Locate the cell with the specified text and output its [X, Y] center coordinate. 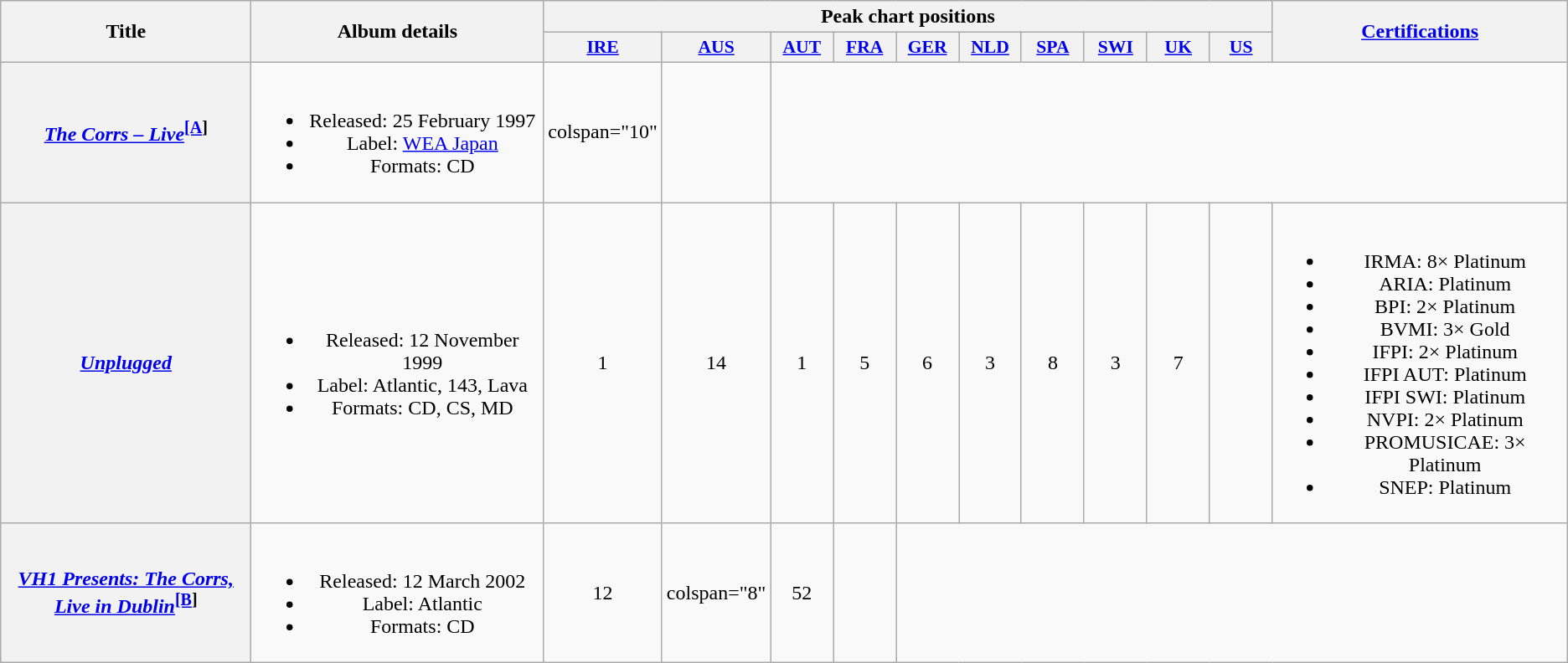
NLD [990, 48]
Unplugged [126, 363]
14 [716, 363]
colspan="8" [716, 593]
colspan="10" [603, 132]
GER [928, 48]
SWI [1116, 48]
AUS [716, 48]
SPA [1052, 48]
Released: 12 March 2002Label: AtlanticFormats: CD [397, 593]
FRA [864, 48]
7 [1178, 363]
Released: 25 February 1997Label: WEA JapanFormats: CD [397, 132]
IRE [603, 48]
The Corrs – Live[A] [126, 132]
AUT [802, 48]
VH1 Presents: The Corrs, Live in Dublin[B] [126, 593]
52 [802, 593]
8 [1052, 363]
Released: 12 November 1999Label: Atlantic, 143, LavaFormats: CD, CS, MD [397, 363]
12 [603, 593]
UK [1178, 48]
Title [126, 32]
Certifications [1420, 32]
US [1241, 48]
Peak chart positions [908, 17]
Album details [397, 32]
6 [928, 363]
5 [864, 363]
